Return the [X, Y] coordinate for the center point of the cell that contains the specified text.  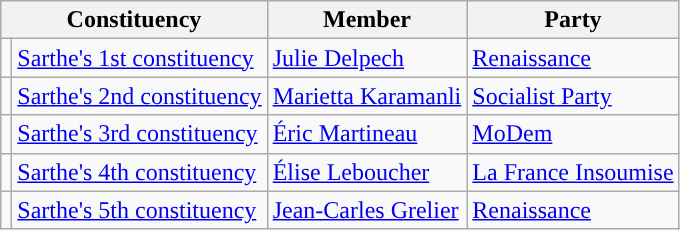
Sarthe's 2nd constituency [140, 96]
Jean-Carles Grelier [367, 210]
MoDem [573, 134]
La France Insoumise [573, 172]
Sarthe's 1st constituency [140, 58]
Party [573, 20]
Julie Delpech [367, 58]
Éric Martineau [367, 134]
Constituency [134, 20]
Socialist Party [573, 96]
Sarthe's 3rd constituency [140, 134]
Sarthe's 5th constituency [140, 210]
Marietta Karamanli [367, 96]
Élise Leboucher [367, 172]
Member [367, 20]
Sarthe's 4th constituency [140, 172]
